Identify which cell holds the provided text, then report its (x, y) central coordinate. 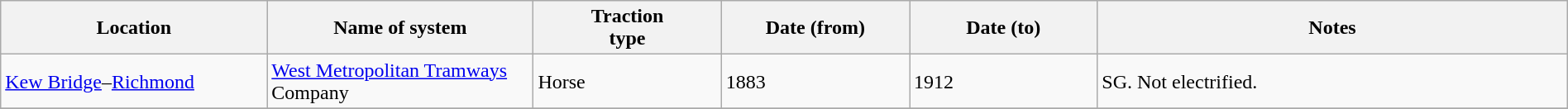
Horse (627, 81)
1912 (1004, 81)
1883 (815, 81)
Date (from) (815, 28)
SG. Not electrified. (1332, 81)
Date (to) (1004, 28)
Location (134, 28)
Notes (1332, 28)
Tractiontype (627, 28)
Kew Bridge–Richmond (134, 81)
West Metropolitan Tramways Company (400, 81)
Name of system (400, 28)
